Pinpoint the cell where the given text exists, returning its (x, y) midpoint coordinate. 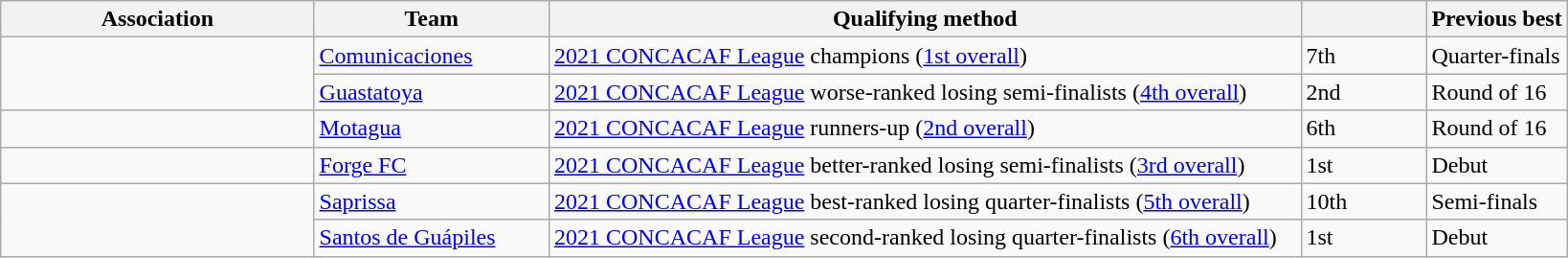
Guastatoya (431, 92)
10th (1363, 201)
Santos de Guápiles (431, 238)
Team (431, 19)
2021 CONCACAF League best-ranked losing quarter-finalists (5th overall) (925, 201)
Semi-finals (1497, 201)
Quarter-finals (1497, 56)
2021 CONCACAF League runners-up (2nd overall) (925, 129)
Comunicaciones (431, 56)
Previous best (1497, 19)
2021 CONCACAF League better-ranked losing semi-finalists (3rd overall) (925, 165)
Saprissa (431, 201)
Qualifying method (925, 19)
2021 CONCACAF League champions (1st overall) (925, 56)
Forge FC (431, 165)
2nd (1363, 92)
Association (157, 19)
2021 CONCACAF League second-ranked losing quarter-finalists (6th overall) (925, 238)
6th (1363, 129)
7th (1363, 56)
2021 CONCACAF League worse-ranked losing semi-finalists (4th overall) (925, 92)
Motagua (431, 129)
